Locate the cell with the specified text and output its (x, y) center coordinate. 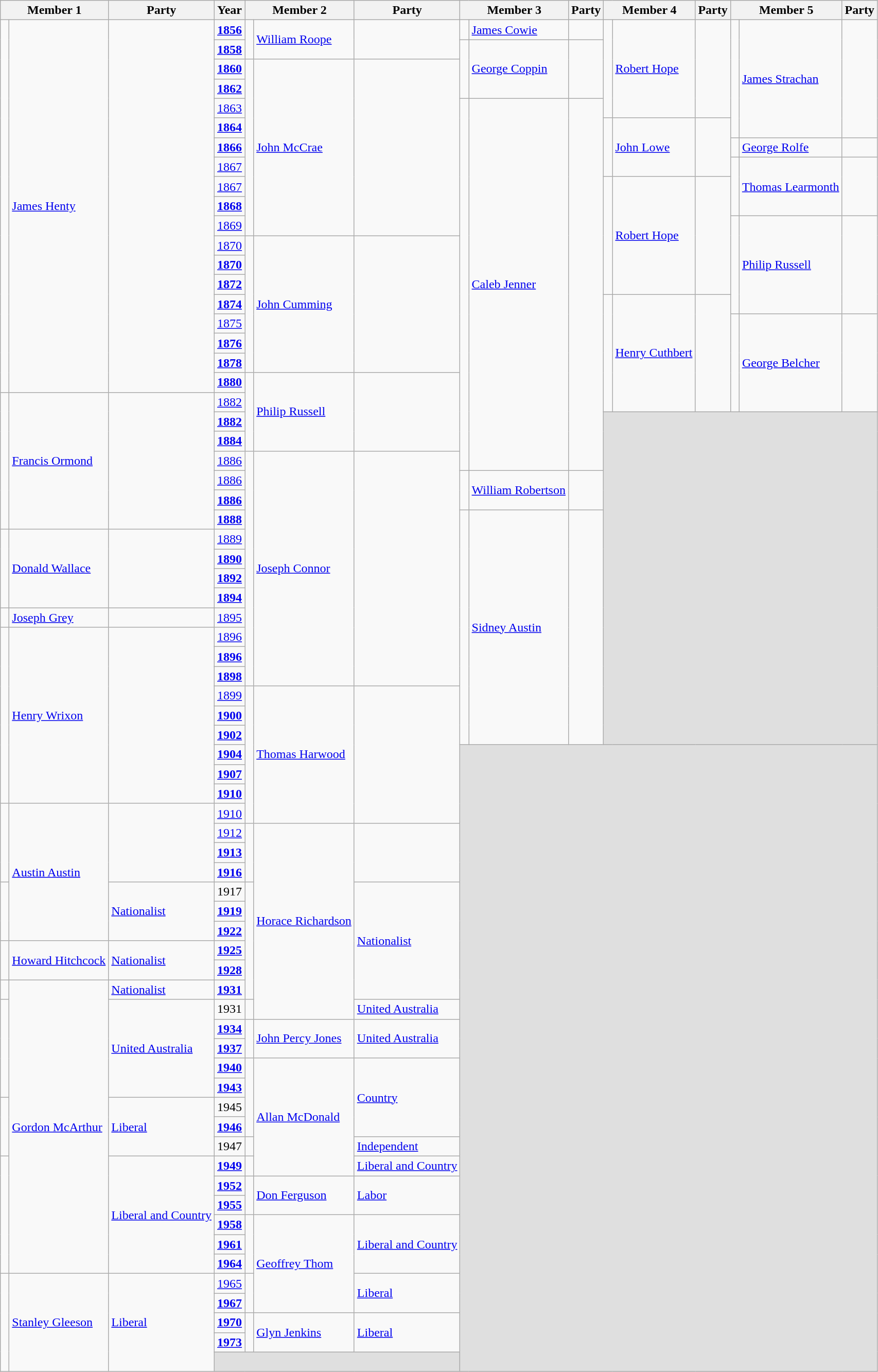
Year (230, 10)
Howard Hitchcock (59, 960)
Donald Wallace (59, 568)
John Cumming (304, 304)
1970 (230, 1323)
1922 (230, 931)
1949 (230, 1166)
1961 (230, 1244)
Gordon McArthur (59, 1127)
Member 3 (514, 10)
1890 (230, 558)
George Coppin (519, 69)
1973 (230, 1342)
James Strachan (791, 79)
1916 (230, 872)
Joseph Grey (59, 618)
Geoffrey Thom (304, 1264)
William Roope (304, 40)
1913 (230, 852)
Caleb Jenner (519, 284)
George Belcher (791, 363)
1878 (230, 363)
Independent (407, 1146)
1892 (230, 578)
Stanley Gleeson (59, 1323)
1874 (230, 304)
John McCrae (304, 147)
1856 (230, 30)
1860 (230, 69)
1947 (230, 1146)
Sidney Austin (519, 627)
1928 (230, 970)
1899 (230, 696)
John Lowe (654, 147)
1863 (230, 108)
Member 5 (786, 10)
1858 (230, 49)
1907 (230, 774)
Labor (407, 1195)
1952 (230, 1185)
Country (407, 1097)
1868 (230, 206)
1940 (230, 1068)
1958 (230, 1225)
Joseph Connor (304, 568)
1900 (230, 715)
James Cowie (519, 30)
Henry Cuthbert (654, 353)
John Percy Jones (304, 1039)
Henry Wrixon (59, 715)
Francis Ormond (59, 461)
George Rolfe (791, 147)
1946 (230, 1127)
1884 (230, 441)
1864 (230, 128)
1934 (230, 1029)
Member 2 (300, 10)
1955 (230, 1205)
1917 (230, 892)
Don Ferguson (304, 1195)
Glyn Jenkins (304, 1332)
1894 (230, 598)
1898 (230, 676)
1888 (230, 519)
1880 (230, 382)
1919 (230, 911)
1876 (230, 343)
1866 (230, 147)
Member 4 (649, 10)
1869 (230, 225)
1872 (230, 285)
1925 (230, 951)
1964 (230, 1264)
Member 1 (55, 10)
1875 (230, 324)
1862 (230, 89)
William Robertson (519, 490)
Austin Austin (59, 872)
Thomas Learmonth (791, 186)
1943 (230, 1087)
1945 (230, 1107)
1895 (230, 618)
1904 (230, 754)
1889 (230, 539)
James Henty (59, 206)
1912 (230, 833)
Horace Richardson (304, 921)
1937 (230, 1048)
Thomas Harwood (304, 754)
1967 (230, 1303)
1902 (230, 735)
1965 (230, 1283)
Allan McDonald (304, 1117)
